Extract the [X, Y] coordinate from the center of the cell holding the provided text.  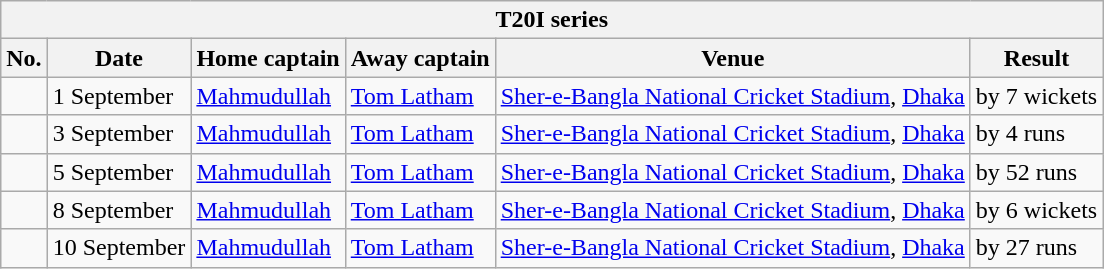
by 7 wickets [1036, 96]
by 6 wickets [1036, 210]
Home captain [268, 58]
10 September [119, 248]
No. [24, 58]
1 September [119, 96]
by 27 runs [1036, 248]
by 4 runs [1036, 134]
Result [1036, 58]
Date [119, 58]
T20I series [552, 20]
by 52 runs [1036, 172]
8 September [119, 210]
3 September [119, 134]
Venue [732, 58]
5 September [119, 172]
Away captain [420, 58]
